Capture the cell that displays the provided text and extract its [X, Y] central coordinate. 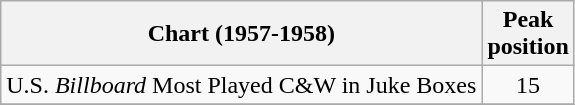
U.S. Billboard Most Played C&W in Juke Boxes [242, 85]
Chart (1957-1958) [242, 34]
15 [528, 85]
Peakposition [528, 34]
